Extract the (X, Y) coordinate from the center of the cell holding the provided text.  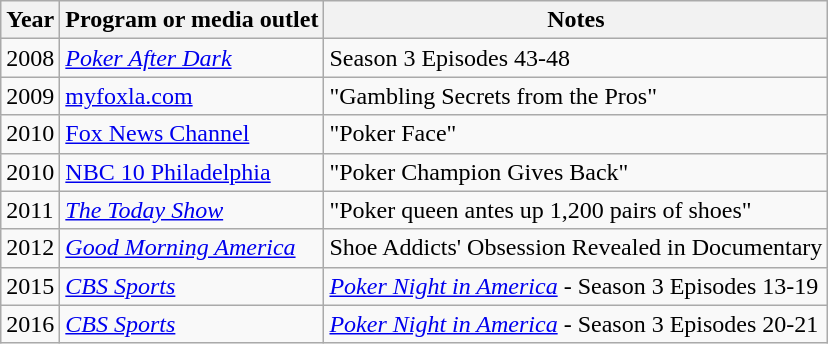
"Poker queen antes up 1,200 pairs of shoes" (576, 210)
2008 (30, 58)
Poker Night in America - Season 3 Episodes 20-21 (576, 324)
2016 (30, 324)
Season 3 Episodes 43-48 (576, 58)
NBC 10 Philadelphia (192, 172)
myfoxla.com (192, 96)
Good Morning America (192, 248)
2009 (30, 96)
2011 (30, 210)
Poker Night in America - Season 3 Episodes 13-19 (576, 286)
2015 (30, 286)
"Poker Face" (576, 134)
2012 (30, 248)
Program or media outlet (192, 20)
"Poker Champion Gives Back" (576, 172)
Fox News Channel (192, 134)
"Gambling Secrets from the Pros" (576, 96)
Year (30, 20)
The Today Show (192, 210)
Shoe Addicts' Obsession Revealed in Documentary (576, 248)
Poker After Dark (192, 58)
Notes (576, 20)
